Capture the cell that displays the provided text and extract its [x, y] central coordinate. 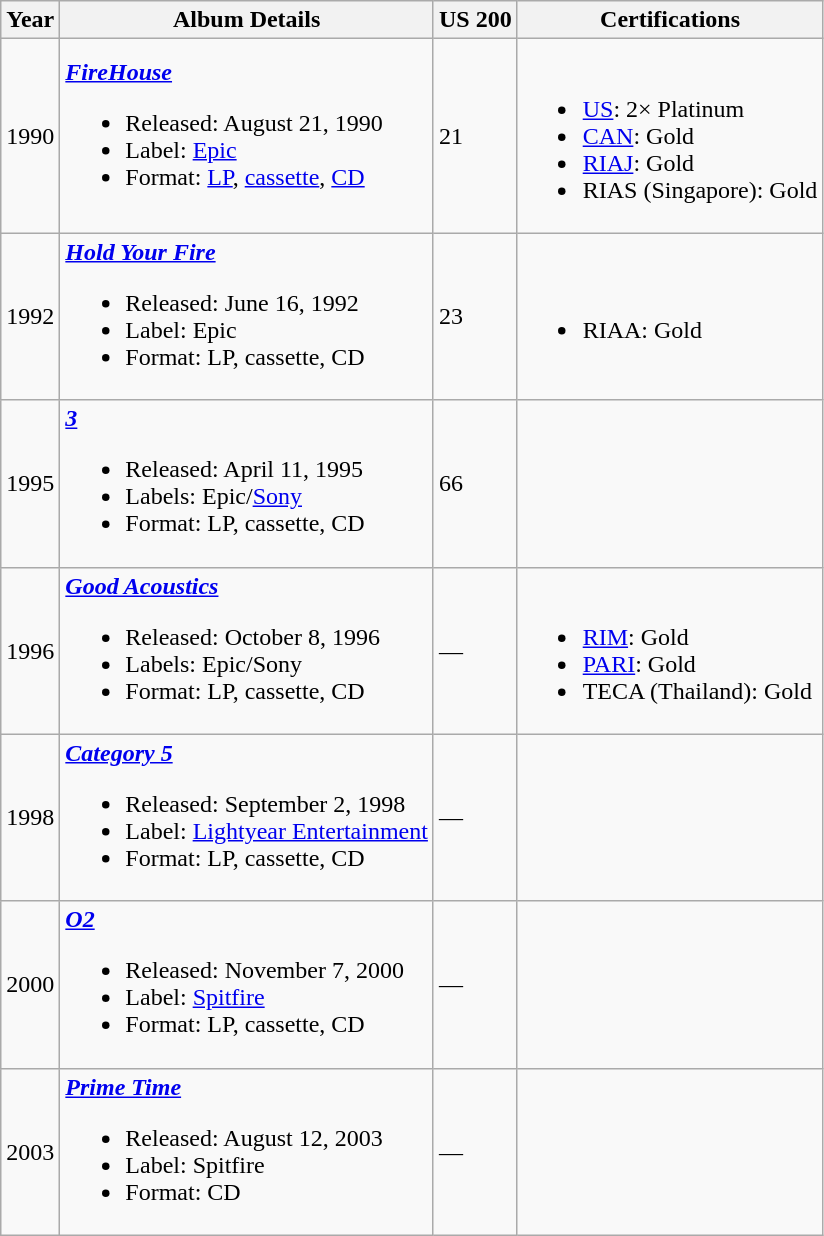
Album Details [247, 20]
FireHouseReleased: August 21, 1990Label: EpicFormat: LP, cassette, CD [247, 136]
Prime TimeReleased: August 12, 2003Label: SpitfireFormat: CD [247, 1152]
RIM: GoldPARI: GoldTECA (Thailand): Gold [670, 650]
Certifications [670, 20]
Good AcousticsReleased: October 8, 1996Labels: Epic/SonyFormat: LP, cassette, CD [247, 650]
1990 [30, 136]
66 [475, 484]
3Released: April 11, 1995Labels: Epic/SonyFormat: LP, cassette, CD [247, 484]
1992 [30, 316]
Year [30, 20]
23 [475, 316]
2000 [30, 984]
1996 [30, 650]
1995 [30, 484]
O2Released: November 7, 2000Label: SpitfireFormat: LP, cassette, CD [247, 984]
2003 [30, 1152]
RIAA: Gold [670, 316]
Hold Your FireReleased: June 16, 1992Label: EpicFormat: LP, cassette, CD [247, 316]
US: 2× PlatinumCAN: GoldRIAJ: GoldRIAS (Singapore): Gold [670, 136]
21 [475, 136]
1998 [30, 818]
Category 5Released: September 2, 1998Label: Lightyear EntertainmentFormat: LP, cassette, CD [247, 818]
US 200 [475, 20]
